For the text-containing cell, return its midpoint in (X, Y) coordinate format. 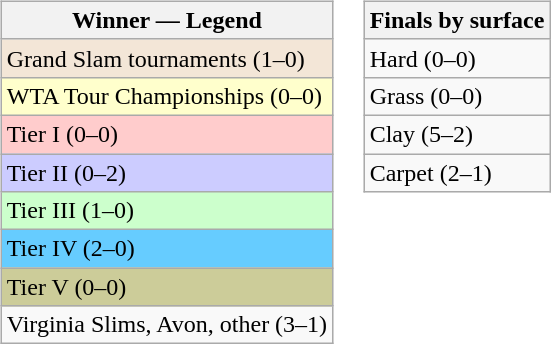
Carpet (2–1) (457, 173)
Clay (5–2) (457, 134)
Grass (0–0) (457, 96)
Tier IV (2–0) (166, 249)
Tier II (0–2) (166, 173)
WTA Tour Championships (0–0) (166, 96)
Tier V (0–0) (166, 287)
Winner — Legend (166, 20)
Tier I (0–0) (166, 134)
Tier III (1–0) (166, 211)
Grand Slam tournaments (1–0) (166, 58)
Hard (0–0) (457, 58)
Virginia Slims, Avon, other (3–1) (166, 325)
Finals by surface (457, 20)
